Extract the (X, Y) coordinate from the center of the cell holding the provided text.  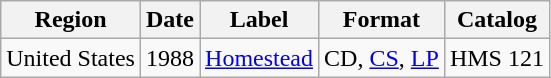
CD, CS, LP (382, 58)
United States (71, 58)
Label (260, 20)
HMS 121 (496, 58)
Homestead (260, 58)
Format (382, 20)
Catalog (496, 20)
1988 (170, 58)
Date (170, 20)
Region (71, 20)
